Search for the cell housing the specified text and yield its [x, y] center coordinate. 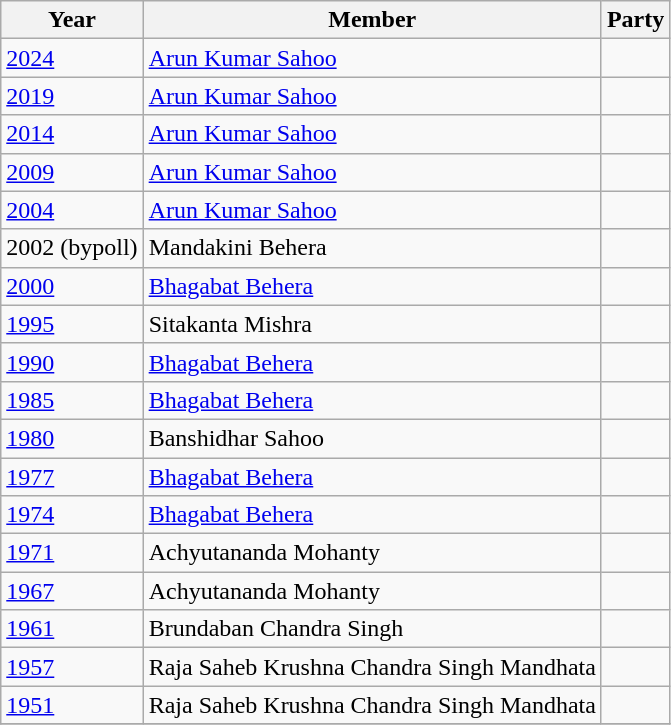
1951 [72, 705]
1961 [72, 629]
1957 [72, 667]
Sitakanta Mishra [372, 324]
2019 [72, 96]
1990 [72, 362]
1977 [72, 477]
Year [72, 20]
1967 [72, 591]
2014 [72, 134]
2009 [72, 172]
2000 [72, 286]
Party [635, 20]
1974 [72, 515]
2004 [72, 210]
Banshidhar Sahoo [372, 438]
1985 [72, 400]
Member [372, 20]
2002 (bypoll) [72, 248]
2024 [72, 58]
1971 [72, 553]
1995 [72, 324]
Brundaban Chandra Singh [372, 629]
Mandakini Behera [372, 248]
1980 [72, 438]
